Search for the cell housing the specified text and yield its [X, Y] center coordinate. 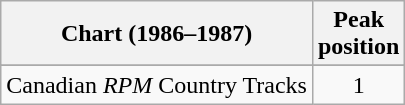
Chart (1986–1987) [157, 34]
Canadian RPM Country Tracks [157, 85]
Peakposition [358, 34]
1 [358, 85]
